Capture the cell that displays the provided text and extract its [x, y] central coordinate. 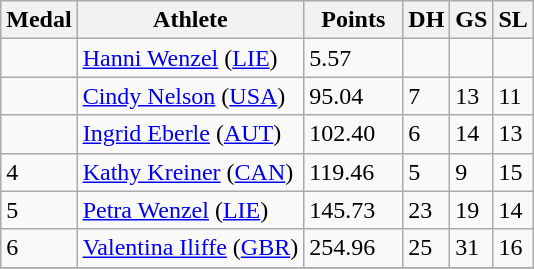
15 [513, 172]
23 [426, 210]
25 [426, 248]
DH [426, 20]
102.40 [354, 134]
GS [472, 20]
Petra Wenzel (LIE) [190, 210]
Athlete [190, 20]
Medal [39, 20]
16 [513, 248]
95.04 [354, 96]
119.46 [354, 172]
5.57 [354, 58]
9 [472, 172]
Kathy Kreiner (CAN) [190, 172]
4 [39, 172]
Hanni Wenzel (LIE) [190, 58]
145.73 [354, 210]
254.96 [354, 248]
31 [472, 248]
7 [426, 96]
Points [354, 20]
Ingrid Eberle (AUT) [190, 134]
SL [513, 20]
Cindy Nelson (USA) [190, 96]
19 [472, 210]
Valentina Iliffe (GBR) [190, 248]
11 [513, 96]
